Determine the (x, y) coordinate at the center of the cell enclosing the given text.  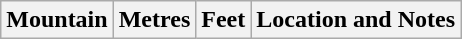
Metres (154, 20)
Feet (224, 20)
Mountain (57, 20)
Location and Notes (356, 20)
